Extract the (x, y) coordinate from the center of the cell holding the provided text.  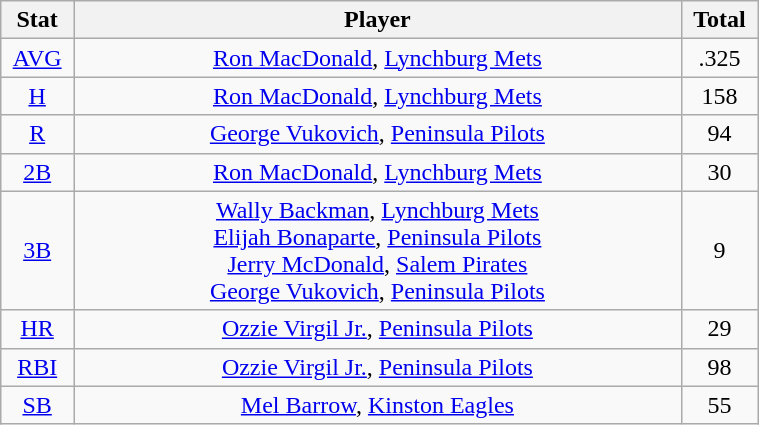
Stat (38, 20)
94 (719, 134)
Wally Backman, Lynchburg Mets Elijah Bonaparte, Peninsula Pilots Jerry McDonald, Salem Pirates George Vukovich, Peninsula Pilots (378, 250)
55 (719, 405)
98 (719, 367)
29 (719, 329)
30 (719, 172)
Player (378, 20)
HR (38, 329)
RBI (38, 367)
Mel Barrow, Kinston Eagles (378, 405)
9 (719, 250)
George Vukovich, Peninsula Pilots (378, 134)
2B (38, 172)
158 (719, 96)
H (38, 96)
Total (719, 20)
3B (38, 250)
R (38, 134)
SB (38, 405)
.325 (719, 58)
AVG (38, 58)
